Pinpoint the cell where the given text exists, returning its [x, y] midpoint coordinate. 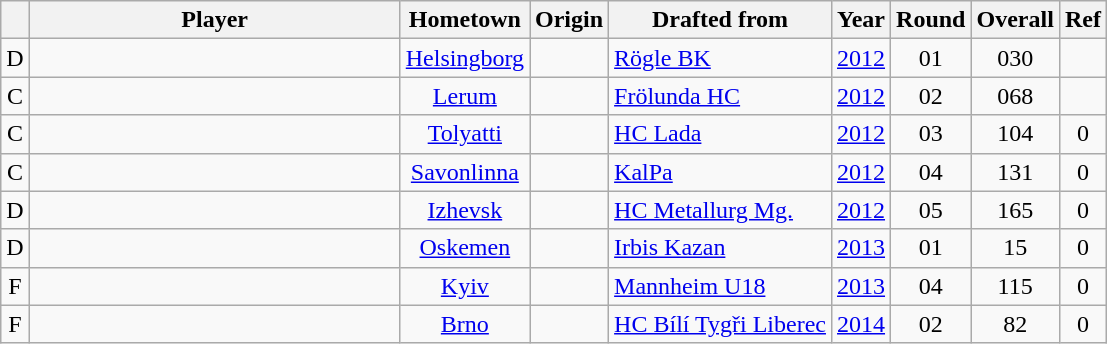
Origin [570, 20]
15 [1015, 248]
Mannheim U18 [720, 286]
Rögle BK [720, 58]
Lerum [464, 96]
Drafted from [720, 20]
115 [1015, 286]
Player [214, 20]
165 [1015, 210]
Hometown [464, 20]
05 [931, 210]
Frölunda HC [720, 96]
Brno [464, 324]
03 [931, 134]
131 [1015, 172]
104 [1015, 134]
Oskemen [464, 248]
Tolyatti [464, 134]
KalPa [720, 172]
HC Bílí Tygři Liberec [720, 324]
Ref [1082, 20]
HC Lada [720, 134]
Izhevsk [464, 210]
Kyiv [464, 286]
Irbis Kazan [720, 248]
82 [1015, 324]
Overall [1015, 20]
2014 [860, 324]
HC Metallurg Mg. [720, 210]
Helsingborg [464, 58]
Round [931, 20]
068 [1015, 96]
030 [1015, 58]
Savonlinna [464, 172]
Year [860, 20]
